Determine the (x, y) coordinate at the center of the cell enclosing the given text.  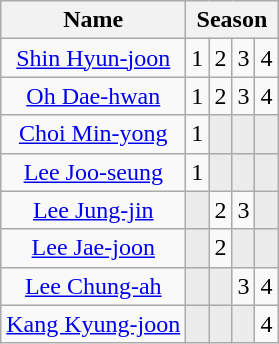
Lee Chung-ah (94, 286)
Shin Hyun-joon (94, 58)
Lee Jung-jin (94, 210)
Choi Min-yong (94, 134)
Kang Kyung-joon (94, 324)
Lee Joo-seung (94, 172)
Lee Jae-joon (94, 248)
Oh Dae-hwan (94, 96)
Season (232, 20)
Name (94, 20)
